Return (X, Y) of the center of cell containing provided text 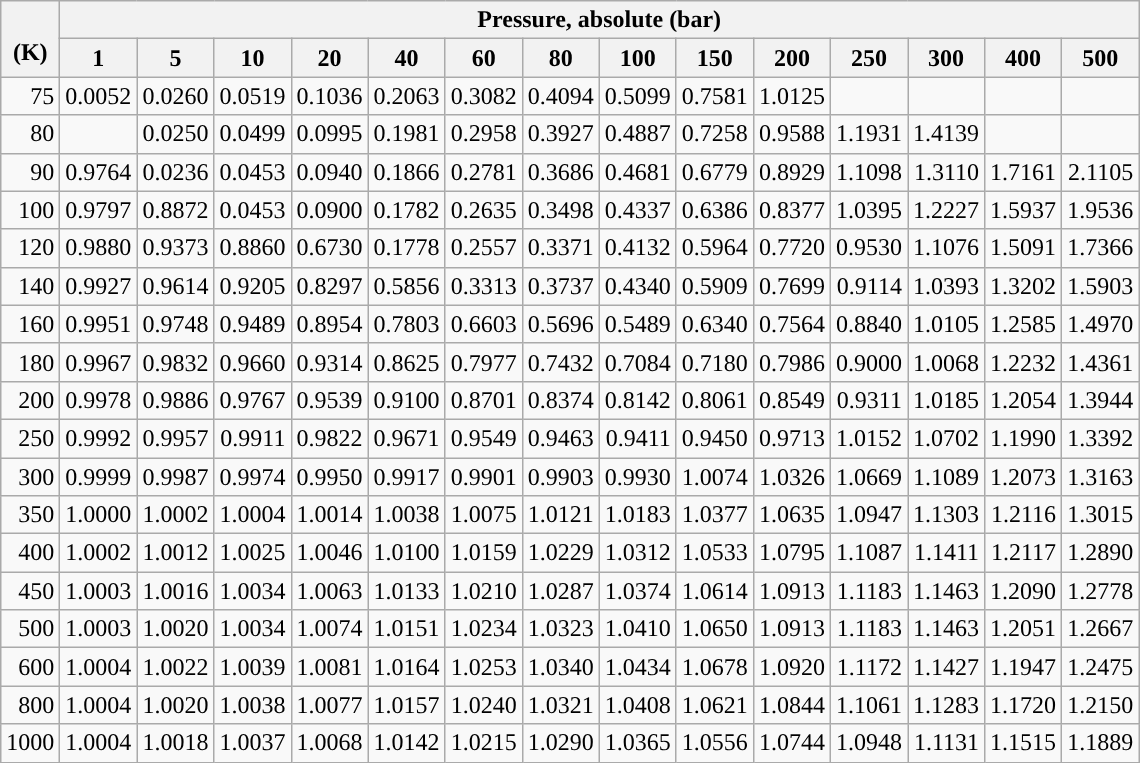
1.0152 (868, 438)
1.0081 (330, 667)
0.0900 (330, 210)
0.8954 (330, 324)
0.9489 (252, 324)
1.3392 (1100, 438)
1.0287 (560, 591)
1.0621 (714, 705)
0.8142 (638, 400)
0.9373 (176, 248)
1.1098 (868, 172)
1.0948 (868, 743)
180 (30, 362)
1.0022 (176, 667)
1.2778 (1100, 591)
1 (98, 58)
1.2090 (1024, 591)
1.2117 (1024, 553)
0.0940 (330, 172)
1.0377 (714, 515)
0.6730 (330, 248)
450 (30, 591)
1.0014 (330, 515)
0.9100 (406, 400)
1.0408 (638, 705)
0.7803 (406, 324)
0.9822 (330, 438)
0.9911 (252, 438)
1.0323 (560, 629)
0.9797 (98, 210)
0.6340 (714, 324)
0.9832 (176, 362)
0.7986 (792, 362)
1.0075 (484, 515)
1.5937 (1024, 210)
1.1720 (1024, 705)
1.0395 (868, 210)
0.6779 (714, 172)
1.0016 (176, 591)
1.3015 (1100, 515)
0.9114 (868, 286)
1.0340 (560, 667)
1.0614 (714, 591)
0.2063 (406, 96)
1.1411 (946, 553)
1.0702 (946, 438)
1.0142 (406, 743)
0.3313 (484, 286)
1.1283 (946, 705)
0.9713 (792, 438)
0.7581 (714, 96)
0.8872 (176, 210)
1.0795 (792, 553)
0.9549 (484, 438)
0.9450 (714, 438)
1.2232 (1024, 362)
(K) (30, 39)
0.5696 (560, 324)
1.1889 (1100, 743)
1.0012 (176, 553)
0.1782 (406, 210)
0.7258 (714, 134)
0.9411 (638, 438)
1.0844 (792, 705)
0.5489 (638, 324)
1.0920 (792, 667)
0.9987 (176, 477)
0.9978 (98, 400)
1.0100 (406, 553)
350 (30, 515)
1.1515 (1024, 743)
0.9951 (98, 324)
0.7699 (792, 286)
1.2667 (1100, 629)
0.8297 (330, 286)
1.4361 (1100, 362)
0.9901 (484, 477)
0.9950 (330, 477)
20 (330, 58)
1.0744 (792, 743)
150 (714, 58)
0.5964 (714, 248)
1.1089 (946, 477)
0.5856 (406, 286)
0.7977 (484, 362)
0.9660 (252, 362)
1.2051 (1024, 629)
1.2890 (1100, 553)
1.3110 (946, 172)
1.0326 (792, 477)
1.1131 (946, 743)
600 (30, 667)
0.4337 (638, 210)
0.1866 (406, 172)
1.0678 (714, 667)
1.3202 (1024, 286)
1.1303 (946, 515)
0.9311 (868, 400)
0.4681 (638, 172)
0.9748 (176, 324)
1.2054 (1024, 400)
1.0533 (714, 553)
1.2475 (1100, 667)
1.0253 (484, 667)
0.7564 (792, 324)
0.9927 (98, 286)
1.0125 (792, 96)
10 (252, 58)
1.3163 (1100, 477)
0.0052 (98, 96)
0.4094 (560, 96)
0.7084 (638, 362)
1.2150 (1100, 705)
1.4970 (1100, 324)
5 (176, 58)
1.0046 (330, 553)
0.9930 (638, 477)
1.1931 (868, 134)
0.8374 (560, 400)
1.2073 (1024, 477)
0.9917 (406, 477)
0.9463 (560, 438)
1.0151 (406, 629)
0.9539 (330, 400)
0.8377 (792, 210)
0.3498 (560, 210)
1.0039 (252, 667)
0.7432 (560, 362)
0.0236 (176, 172)
1.0365 (638, 743)
0.9530 (868, 248)
1.0121 (560, 515)
1.2585 (1024, 324)
0.1981 (406, 134)
1.0312 (638, 553)
1.0183 (638, 515)
0.9588 (792, 134)
0.9314 (330, 362)
0.9671 (406, 438)
1.0947 (868, 515)
0.3082 (484, 96)
1.3944 (1100, 400)
0.2557 (484, 248)
0.9903 (560, 477)
1.0669 (868, 477)
1.0159 (484, 553)
40 (406, 58)
0.1036 (330, 96)
1.0290 (560, 743)
1.9536 (1100, 210)
0.7180 (714, 362)
1.2116 (1024, 515)
140 (30, 286)
0.3686 (560, 172)
0.8701 (484, 400)
0.8061 (714, 400)
0.9764 (98, 172)
1.0410 (638, 629)
1.0556 (714, 743)
1.0650 (714, 629)
1.0185 (946, 400)
0.7720 (792, 248)
0.5099 (638, 96)
0.3737 (560, 286)
1.1947 (1024, 667)
120 (30, 248)
0.4887 (638, 134)
0.8860 (252, 248)
2.1105 (1100, 172)
1.2227 (946, 210)
0.6603 (484, 324)
0.2635 (484, 210)
0.4340 (638, 286)
0.2781 (484, 172)
1.0321 (560, 705)
0.0250 (176, 134)
1.0210 (484, 591)
0.0519 (252, 96)
1.4139 (946, 134)
0.8929 (792, 172)
1.0164 (406, 667)
1000 (30, 743)
Pressure, absolute (bar) (600, 20)
0.2958 (484, 134)
160 (30, 324)
1.5091 (1024, 248)
1.1427 (946, 667)
0.9967 (98, 362)
1.7161 (1024, 172)
1.0215 (484, 743)
1.0018 (176, 743)
0.1778 (406, 248)
1.5903 (1100, 286)
0.9957 (176, 438)
0.0260 (176, 96)
1.1076 (946, 248)
0.9992 (98, 438)
1.0240 (484, 705)
0.9205 (252, 286)
0.4132 (638, 248)
1.0157 (406, 705)
0.9880 (98, 248)
0.5909 (714, 286)
1.0234 (484, 629)
0.9767 (252, 400)
1.0025 (252, 553)
1.0229 (560, 553)
0.6386 (714, 210)
1.0374 (638, 591)
1.0434 (638, 667)
0.9886 (176, 400)
1.1061 (868, 705)
0.9000 (868, 362)
1.0635 (792, 515)
60 (484, 58)
800 (30, 705)
1.0077 (330, 705)
0.9974 (252, 477)
1.0105 (946, 324)
75 (30, 96)
90 (30, 172)
1.0133 (406, 591)
1.1087 (868, 553)
0.9614 (176, 286)
0.0499 (252, 134)
1.1990 (1024, 438)
1.0037 (252, 743)
0.8840 (868, 324)
0.8549 (792, 400)
0.9999 (98, 477)
1.1172 (868, 667)
1.0393 (946, 286)
0.3927 (560, 134)
1.7366 (1100, 248)
0.8625 (406, 362)
0.0995 (330, 134)
1.0000 (98, 515)
1.0063 (330, 591)
0.3371 (560, 248)
